Extract the (X, Y) coordinate from the center of the cell holding the provided text.  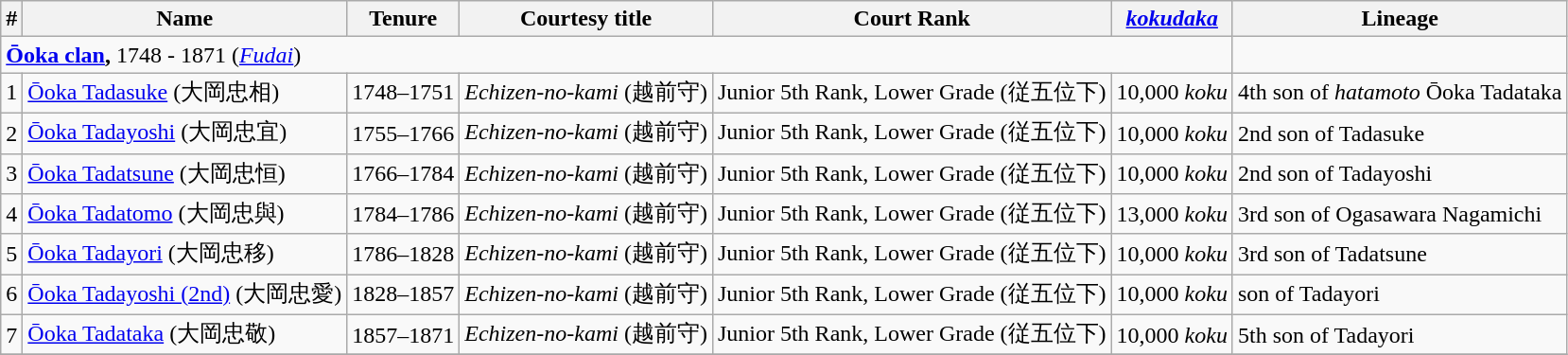
# (11, 19)
4th son of hatamoto Ōoka Tadataka (1400, 93)
7 (11, 335)
Ōoka Tadayoshi (2nd) (大岡忠愛) (185, 295)
3rd son of Tadatsune (1400, 254)
Ōoka Tadayori (大岡忠移) (185, 254)
13,000 koku (1172, 214)
5 (11, 254)
1 (11, 93)
Ōoka Tadataka (大岡忠敬) (185, 335)
1755–1766 (403, 133)
Court Rank (912, 19)
son of Tadayori (1400, 295)
Courtesy title (586, 19)
Ōoka clan, 1748 - 1871 (Fudai) (617, 55)
Ōoka Tadatsune (大岡忠恒) (185, 174)
4 (11, 214)
2nd son of Tadayoshi (1400, 174)
Lineage (1400, 19)
Tenure (403, 19)
3 (11, 174)
2nd son of Tadasuke (1400, 133)
1828–1857 (403, 295)
3rd son of Ogasawara Nagamichi (1400, 214)
Name (185, 19)
Ōoka Tadayoshi (大岡忠宜) (185, 133)
6 (11, 295)
1748–1751 (403, 93)
1857–1871 (403, 335)
5th son of Tadayori (1400, 335)
Ōoka Tadasuke (大岡忠相) (185, 93)
kokudaka (1172, 19)
1766–1784 (403, 174)
1786–1828 (403, 254)
1784–1786 (403, 214)
Ōoka Tadatomo (大岡忠與) (185, 214)
2 (11, 133)
